Identify which cell holds the provided text, then report its (x, y) central coordinate. 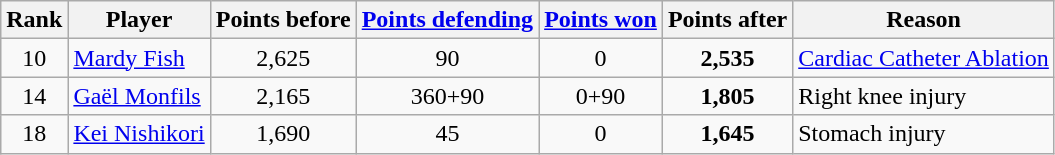
360+90 (447, 96)
Gaël Monfils (139, 96)
Reason (924, 20)
Points defending (447, 20)
Player (139, 20)
Kei Nishikori (139, 134)
Mardy Fish (139, 58)
1,805 (727, 96)
45 (447, 134)
1,645 (727, 134)
Rank (34, 20)
2,165 (283, 96)
10 (34, 58)
Points won (601, 20)
Right knee injury (924, 96)
18 (34, 134)
14 (34, 96)
Points before (283, 20)
Stomach injury (924, 134)
90 (447, 58)
2,625 (283, 58)
2,535 (727, 58)
0+90 (601, 96)
1,690 (283, 134)
Cardiac Catheter Ablation (924, 58)
Points after (727, 20)
